Provide the (X, Y) coordinate of the cell's center where the given text is located.  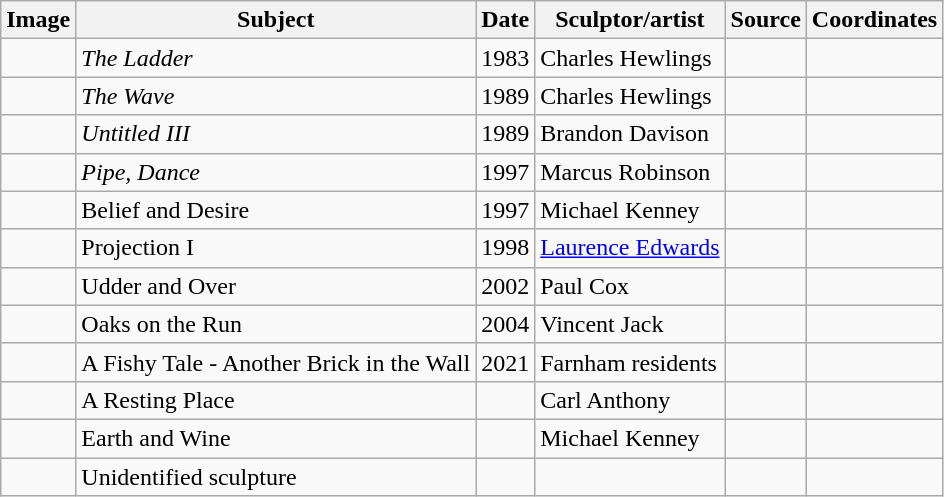
Laurence Edwards (630, 248)
Coordinates (874, 20)
Untitled III (276, 134)
Projection I (276, 248)
Image (38, 20)
Subject (276, 20)
1998 (506, 248)
The Ladder (276, 58)
Vincent Jack (630, 324)
Pipe, Dance (276, 172)
A Fishy Tale - Another Brick in the Wall (276, 362)
1983 (506, 58)
Paul Cox (630, 286)
Earth and Wine (276, 438)
2002 (506, 286)
Brandon Davison (630, 134)
Unidentified sculpture (276, 477)
Belief and Desire (276, 210)
2021 (506, 362)
Farnham residents (630, 362)
Oaks on the Run (276, 324)
The Wave (276, 96)
Source (766, 20)
A Resting Place (276, 400)
Udder and Over (276, 286)
Carl Anthony (630, 400)
Marcus Robinson (630, 172)
Date (506, 20)
Sculptor/artist (630, 20)
2004 (506, 324)
